Identify which cell holds the provided text, then report its [x, y] central coordinate. 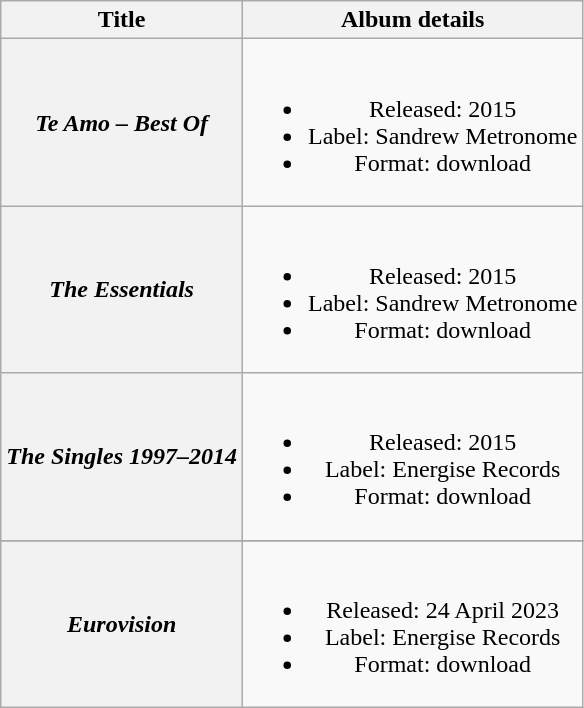
Title [122, 20]
Released: 24 April 2023Label: Energise RecordsFormat: download [413, 624]
Eurovision [122, 624]
The Essentials [122, 290]
Te Amo – Best Of [122, 122]
Album details [413, 20]
The Singles 1997–2014 [122, 456]
Released: 2015Label: Energise RecordsFormat: download [413, 456]
